Detect which cell encompasses the target text, then output its (X, Y) center coordinate. 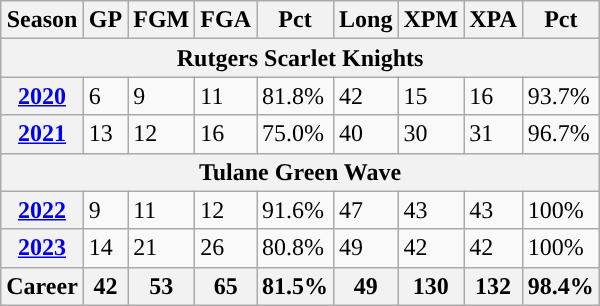
26 (226, 248)
65 (226, 286)
40 (366, 134)
Tulane Green Wave (300, 172)
15 (431, 96)
98.4% (560, 286)
2023 (42, 248)
30 (431, 134)
Rutgers Scarlet Knights (300, 58)
Long (366, 20)
14 (105, 248)
91.6% (294, 210)
2021 (42, 134)
21 (162, 248)
6 (105, 96)
132 (494, 286)
81.8% (294, 96)
2020 (42, 96)
Season (42, 20)
130 (431, 286)
75.0% (294, 134)
47 (366, 210)
XPA (494, 20)
GP (105, 20)
93.7% (560, 96)
96.7% (560, 134)
FGM (162, 20)
81.5% (294, 286)
31 (494, 134)
13 (105, 134)
80.8% (294, 248)
53 (162, 286)
Career (42, 286)
2022 (42, 210)
XPM (431, 20)
FGA (226, 20)
